Detect which cell encompasses the target text, then output its (X, Y) center coordinate. 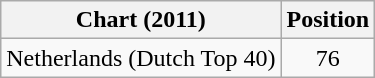
Chart (2011) (141, 20)
Netherlands (Dutch Top 40) (141, 58)
Position (328, 20)
76 (328, 58)
